Locate the cell with the specified text and output its [X, Y] center coordinate. 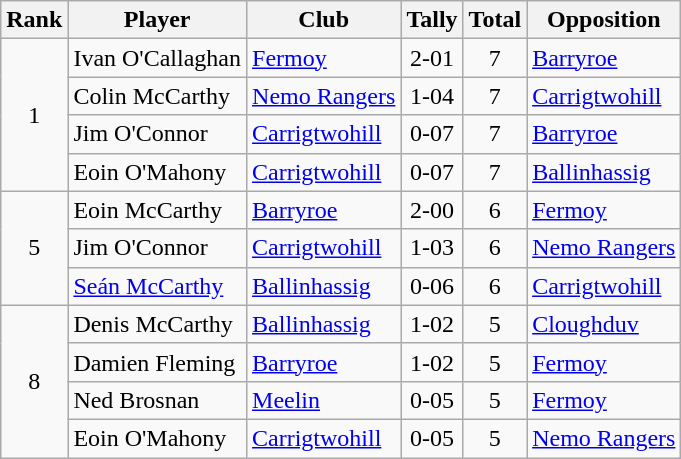
8 [34, 381]
Rank [34, 20]
Cloughduv [604, 324]
2-00 [432, 210]
Denis McCarthy [158, 324]
Club [324, 20]
Opposition [604, 20]
Total [495, 20]
Ivan O'Callaghan [158, 58]
2-01 [432, 58]
Meelin [324, 400]
Player [158, 20]
0-06 [432, 286]
Eoin McCarthy [158, 210]
1-03 [432, 248]
Ned Brosnan [158, 400]
Colin McCarthy [158, 96]
1 [34, 115]
Tally [432, 20]
1-04 [432, 96]
Seán McCarthy [158, 286]
Damien Fleming [158, 362]
